Scan for the cell matching the given text and deliver its (x, y) coordinate at center. 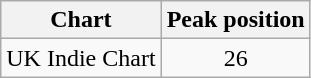
Peak position (236, 20)
26 (236, 58)
UK Indie Chart (81, 58)
Chart (81, 20)
